Determine the [x, y] coordinate at the center of the cell enclosing the given text.  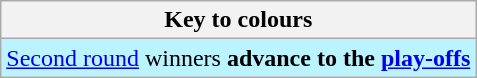
Key to colours [238, 20]
Second round winners advance to the play-offs [238, 58]
